Extract the [X, Y] coordinate from the center of the cell holding the provided text.  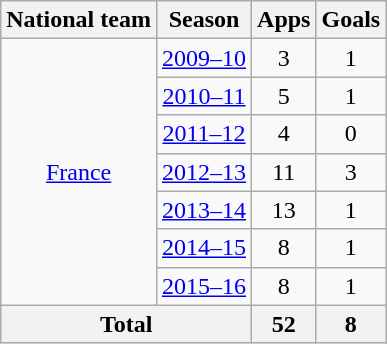
52 [284, 324]
2011–12 [204, 134]
11 [284, 172]
5 [284, 96]
2013–14 [204, 210]
4 [284, 134]
Apps [284, 20]
2009–10 [204, 58]
Goals [351, 20]
0 [351, 134]
13 [284, 210]
Season [204, 20]
Total [126, 324]
France [79, 172]
2014–15 [204, 248]
2015–16 [204, 286]
2012–13 [204, 172]
2010–11 [204, 96]
National team [79, 20]
